Find where the given text appears and provide that cell's center as [X, Y] coordinate. 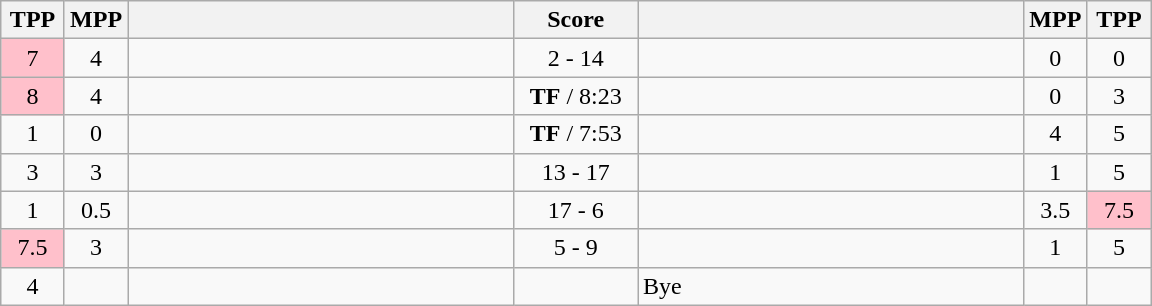
13 - 17 [576, 172]
TF / 8:23 [576, 96]
17 - 6 [576, 210]
8 [33, 96]
7 [33, 58]
0.5 [96, 210]
Score [576, 20]
3.5 [1056, 210]
5 - 9 [576, 248]
Bye [831, 286]
2 - 14 [576, 58]
TF / 7:53 [576, 134]
